Return the (x, y) coordinate for the center point of the cell that contains the specified text.  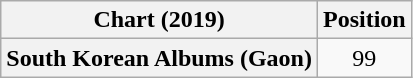
Chart (2019) (160, 20)
South Korean Albums (Gaon) (160, 58)
99 (364, 58)
Position (364, 20)
